From the cell containing the given text, extract its center point as [X, Y] coordinate. 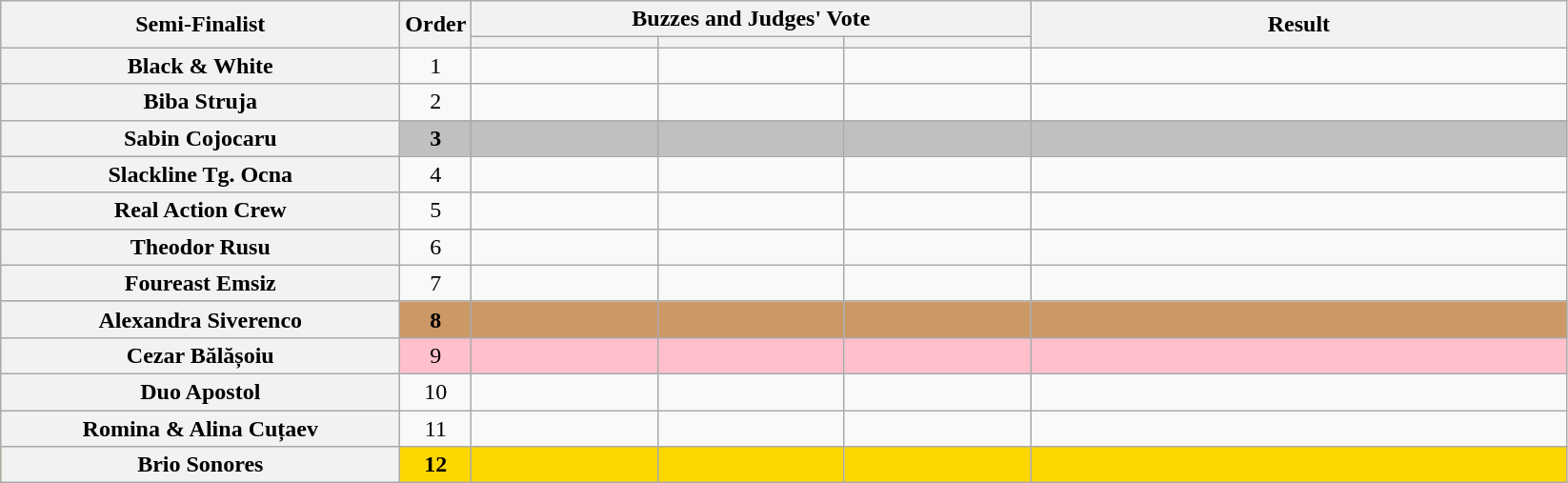
5 [436, 211]
6 [436, 247]
Buzzes and Judges' Vote [751, 19]
Duo Apostol [200, 392]
Romina & Alina Cuțaev [200, 428]
Alexandra Siverenco [200, 319]
Real Action Crew [200, 211]
Slackline Tg. Ocna [200, 174]
7 [436, 283]
Cezar Bălășoiu [200, 355]
12 [436, 465]
Black & White [200, 66]
2 [436, 102]
Result [1299, 25]
Foureast Emsiz [200, 283]
Sabin Cojocaru [200, 138]
Brio Sonores [200, 465]
Theodor Rusu [200, 247]
3 [436, 138]
8 [436, 319]
Semi-Finalist [200, 25]
1 [436, 66]
Order [436, 25]
Biba Struja [200, 102]
9 [436, 355]
4 [436, 174]
10 [436, 392]
11 [436, 428]
